Capture the cell that displays the provided text and extract its [x, y] central coordinate. 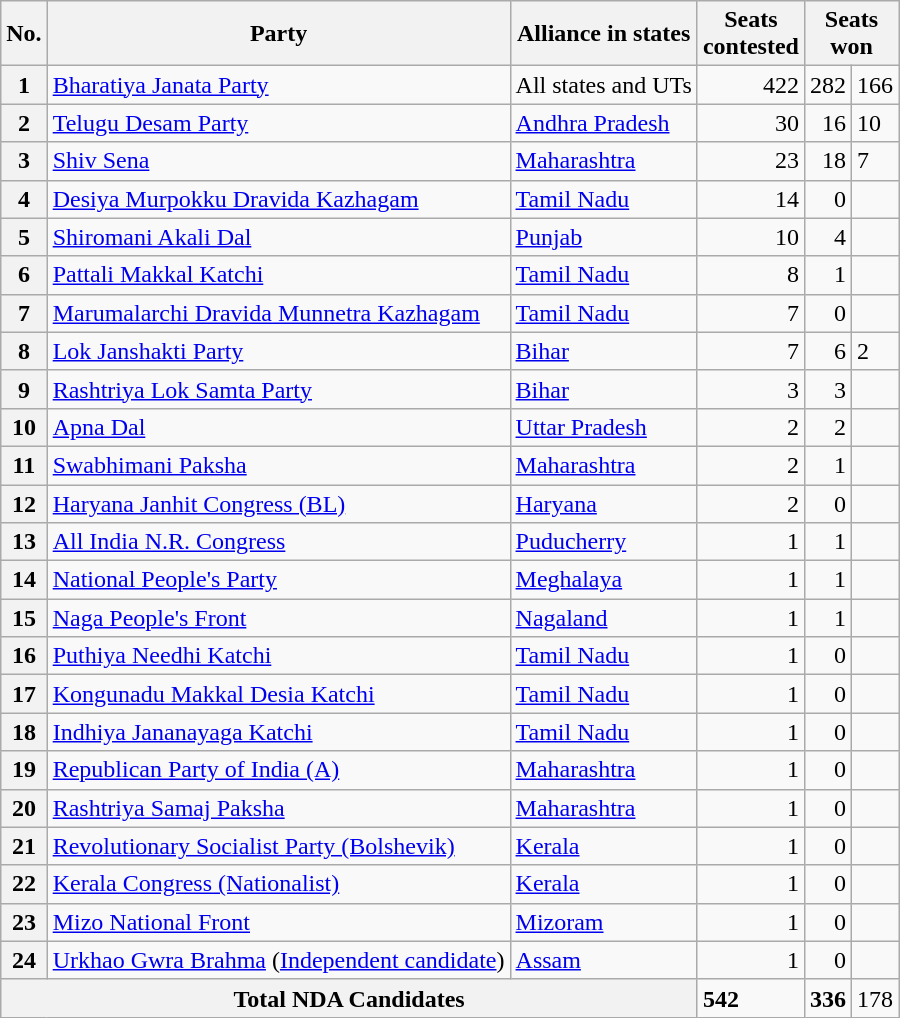
Rashtriya Samaj Paksha [278, 808]
Marumalarchi Dravida Munnetra Kazhagam [278, 313]
Shiv Sena [278, 161]
Apna Dal [278, 427]
Haryana [604, 503]
Revolutionary Socialist Party (Bolshevik) [278, 846]
11 [24, 465]
Republican Party of India (A) [278, 770]
15 [24, 618]
Mizoram [604, 922]
Rashtriya Lok Samta Party [278, 389]
12 [24, 503]
Urkhao Gwra Brahma (Independent candidate) [278, 960]
Alliance in states [604, 34]
422 [750, 85]
20 [24, 808]
Kongunadu Makkal Desia Katchi [278, 694]
Party [278, 34]
Seats contested [750, 34]
Puducherry [604, 542]
5 [24, 237]
Assam [604, 960]
19 [24, 770]
Kerala Congress (Nationalist) [278, 884]
22 [24, 884]
Total NDA Candidates [350, 998]
21 [24, 846]
Uttar Pradesh [604, 427]
542 [750, 998]
Haryana Janhit Congress (BL) [278, 503]
282 [828, 85]
24 [24, 960]
Indhiya Jananayaga Katchi [278, 732]
336 [828, 998]
All India N.R. Congress [278, 542]
Andhra Pradesh [604, 123]
Punjab [604, 237]
13 [24, 542]
Bharatiya Janata Party [278, 85]
Naga People's Front [278, 618]
Mizo National Front [278, 922]
178 [874, 998]
Lok Janshakti Party [278, 351]
Puthiya Needhi Katchi [278, 656]
Meghalaya [604, 580]
17 [24, 694]
All states and UTs [604, 85]
Telugu Desam Party [278, 123]
Pattali Makkal Katchi [278, 275]
9 [24, 389]
Desiya Murpokku Dravida Kazhagam [278, 199]
No. [24, 34]
Nagaland [604, 618]
Shiromani Akali Dal [278, 237]
166 [874, 85]
National People's Party [278, 580]
30 [750, 123]
Swabhimani Paksha [278, 465]
Seats won [851, 34]
